Determine the (x, y) coordinate at the center of the cell enclosing the given text.  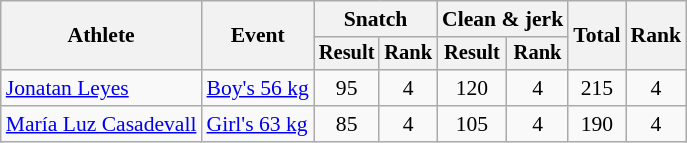
María Luz Casadevall (102, 124)
Total (596, 36)
120 (472, 88)
190 (596, 124)
215 (596, 88)
85 (347, 124)
Girl's 63 kg (257, 124)
105 (472, 124)
Athlete (102, 36)
Clean & jerk (502, 19)
Snatch (376, 19)
Boy's 56 kg (257, 88)
Jonatan Leyes (102, 88)
95 (347, 88)
Event (257, 36)
